Identify which cell holds the provided text, then report its [x, y] central coordinate. 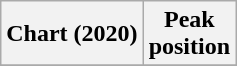
Peakposition [189, 34]
Chart (2020) [72, 34]
